Scan for the cell matching the given text and deliver its (X, Y) coordinate at center. 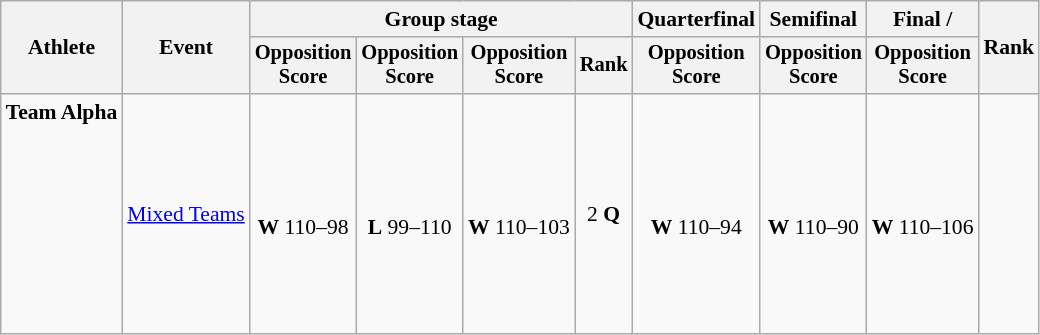
Event (186, 48)
L 99–110 (410, 214)
2 Q (604, 214)
Final / (923, 19)
W 110–94 (696, 214)
Semifinal (814, 19)
W 110–90 (814, 214)
W 110–98 (304, 214)
W 110–106 (923, 214)
W 110–103 (519, 214)
Athlete (62, 48)
Team Alpha (62, 214)
Mixed Teams (186, 214)
Quarterfinal (696, 19)
Group stage (442, 19)
